Locate the cell with the specified text and output its (X, Y) center coordinate. 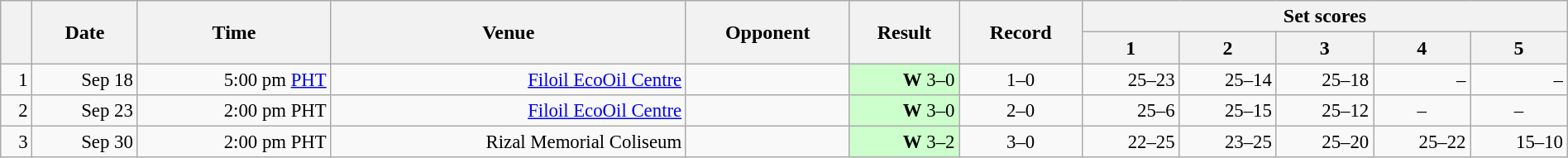
25–14 (1227, 79)
Venue (508, 32)
Result (905, 32)
5:00 pm PHT (234, 79)
Sep 23 (84, 110)
1–0 (1021, 79)
5 (1518, 48)
15–10 (1518, 141)
W 3–2 (905, 141)
Date (84, 32)
2–0 (1021, 110)
25–23 (1131, 79)
Record (1021, 32)
25–12 (1325, 110)
25–15 (1227, 110)
Sep 18 (84, 79)
25–18 (1325, 79)
25–22 (1421, 141)
Rizal Memorial Coliseum (508, 141)
Opponent (767, 32)
4 (1421, 48)
Sep 30 (84, 141)
Set scores (1325, 17)
3–0 (1021, 141)
Time (234, 32)
23–25 (1227, 141)
22–25 (1131, 141)
25–20 (1325, 141)
25–6 (1131, 110)
